Output the [X, Y] coordinate of the center of the cell containing the given text.  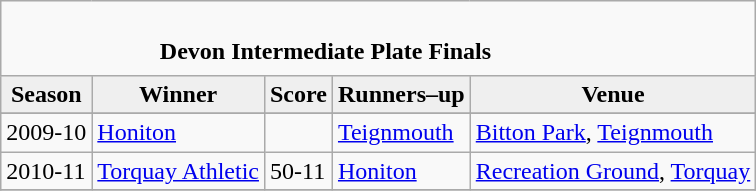
Bitton Park, Teignmouth [613, 132]
Score [298, 94]
Runners–up [401, 94]
Season [46, 94]
Venue [613, 94]
Teignmouth [401, 132]
Torquay Athletic [178, 171]
2009-10 [46, 132]
Recreation Ground, Torquay [613, 171]
2010-11 [46, 171]
50-11 [298, 171]
Winner [178, 94]
